From the cell containing the given text, extract its center point as [X, Y] coordinate. 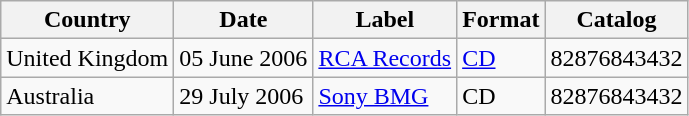
29 July 2006 [244, 96]
05 June 2006 [244, 58]
Format [501, 20]
Label [385, 20]
Catalog [616, 20]
Date [244, 20]
Sony BMG [385, 96]
United Kingdom [88, 58]
RCA Records [385, 58]
Country [88, 20]
Australia [88, 96]
